Determine the [X, Y] coordinate at the center of the cell enclosing the given text.  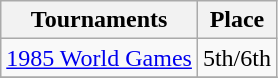
Tournaments [100, 20]
5th/6th [236, 58]
1985 World Games [100, 58]
Place [236, 20]
